Capture the cell that displays the provided text and extract its (x, y) central coordinate. 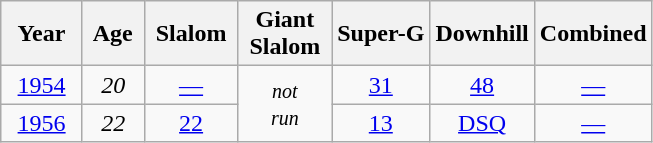
Downhill (482, 34)
Giant Slalom (285, 34)
20 (113, 85)
Year (42, 34)
Super-G (381, 34)
Age (113, 34)
notrun (285, 104)
31 (381, 85)
1956 (42, 123)
Slalom (191, 34)
Combined (593, 34)
DSQ (482, 123)
48 (482, 85)
13 (381, 123)
1954 (42, 85)
